Capture the cell that displays the provided text and extract its (x, y) central coordinate. 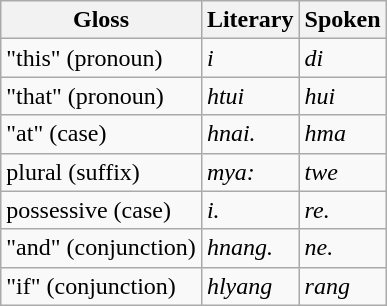
Literary (250, 20)
Gloss (102, 20)
hma (342, 134)
htui (250, 96)
"that" (pronoun) (102, 96)
hlyang (250, 286)
"at" (case) (102, 134)
re. (342, 210)
"and" (conjunction) (102, 248)
hnai. (250, 134)
Spoken (342, 20)
ne. (342, 248)
i. (250, 210)
hnang. (250, 248)
hui (342, 96)
rang (342, 286)
i (250, 58)
twe (342, 172)
"if" (conjunction) (102, 286)
mya: (250, 172)
possessive (case) (102, 210)
"this" (pronoun) (102, 58)
di (342, 58)
plural (suffix) (102, 172)
